Search for the cell housing the specified text and yield its (X, Y) center coordinate. 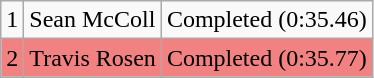
Completed (0:35.46) (266, 20)
Sean McColl (93, 20)
2 (12, 58)
1 (12, 20)
Travis Rosen (93, 58)
Completed (0:35.77) (266, 58)
